Pinpoint the cell where the given text exists, returning its [X, Y] midpoint coordinate. 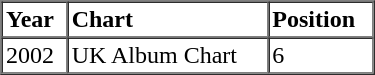
Year [35, 20]
2002 [35, 56]
Position [321, 20]
UK Album Chart [168, 56]
Chart [168, 20]
6 [321, 56]
